Scan for the cell matching the given text and deliver its [x, y] coordinate at center. 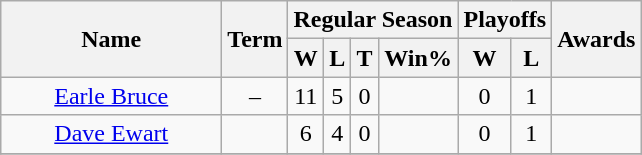
Dave Ewart [112, 134]
Term [255, 39]
5 [336, 96]
Awards [596, 39]
Name [112, 39]
Playoffs [505, 20]
Regular Season [373, 20]
6 [306, 134]
4 [336, 134]
Earle Bruce [112, 96]
– [255, 96]
11 [306, 96]
Win% [418, 58]
T [364, 58]
